Return the (X, Y) coordinate for the center point of the cell that contains the specified text.  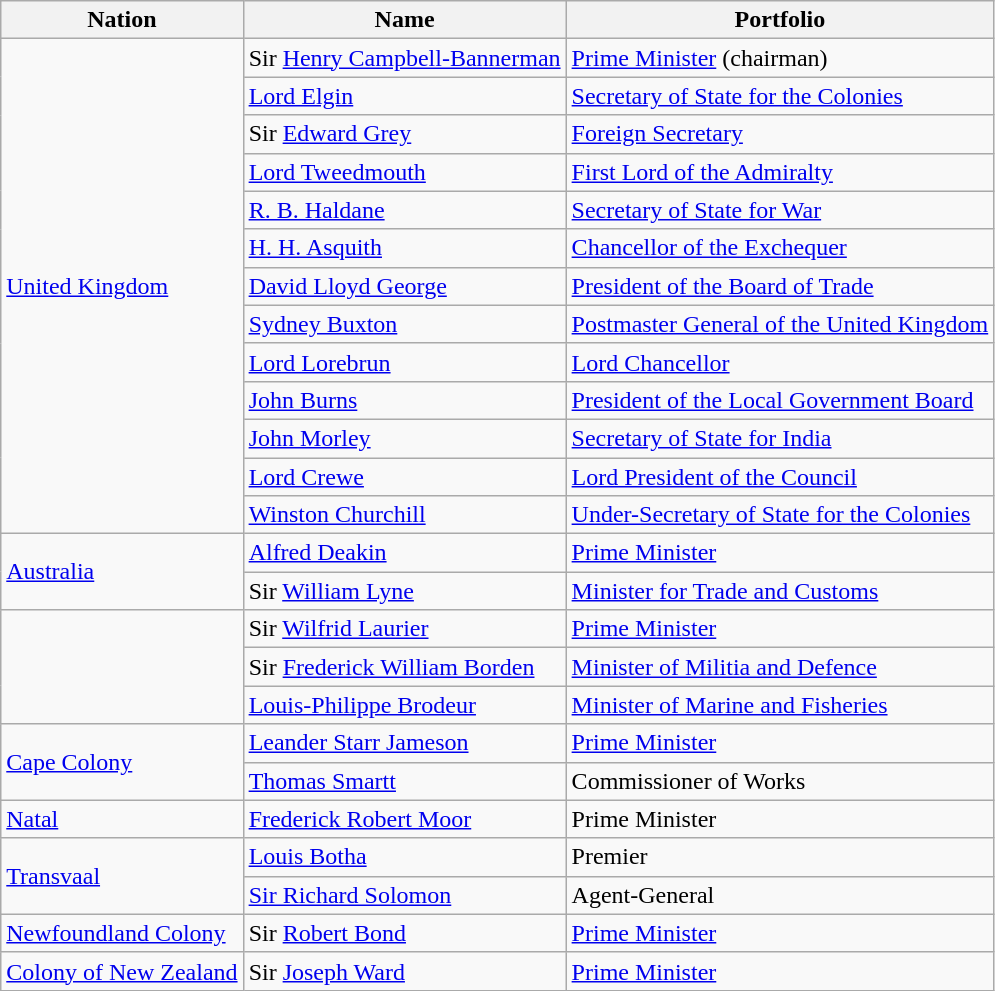
Minister of Marine and Fisheries (780, 705)
First Lord of the Admiralty (780, 172)
Lord Lorebrun (404, 362)
Secretary of State for War (780, 210)
H. H. Asquith (404, 248)
Postmaster General of the United Kingdom (780, 324)
Nation (122, 20)
Lord Chancellor (780, 362)
Newfoundland Colony (122, 933)
Lord Elgin (404, 96)
President of the Board of Trade (780, 286)
Cape Colony (122, 762)
Lord Tweedmouth (404, 172)
David Lloyd George (404, 286)
Sydney Buxton (404, 324)
Louis-Philippe Brodeur (404, 705)
Sir Henry Campbell-Bannerman (404, 58)
Natal (122, 819)
Sir Robert Bond (404, 933)
Sir Joseph Ward (404, 971)
Chancellor of the Exchequer (780, 248)
Thomas Smartt (404, 781)
Leander Starr Jameson (404, 743)
Prime Minister (chairman) (780, 58)
Commissioner of Works (780, 781)
Sir Richard Solomon (404, 895)
Sir Wilfrid Laurier (404, 629)
John Burns (404, 400)
Foreign Secretary (780, 134)
Agent-General (780, 895)
Minister for Trade and Customs (780, 591)
Alfred Deakin (404, 553)
Australia (122, 572)
Frederick Robert Moor (404, 819)
Lord Crewe (404, 477)
R. B. Haldane (404, 210)
Sir William Lyne (404, 591)
Transvaal (122, 876)
Winston Churchill (404, 515)
Portfolio (780, 20)
John Morley (404, 438)
Premier (780, 857)
Sir Frederick William Borden (404, 667)
Secretary of State for India (780, 438)
Minister of Militia and Defence (780, 667)
Under-Secretary of State for the Colonies (780, 515)
Louis Botha (404, 857)
Colony of New Zealand (122, 971)
President of the Local Government Board (780, 400)
Sir Edward Grey (404, 134)
United Kingdom (122, 286)
Lord President of the Council (780, 477)
Secretary of State for the Colonies (780, 96)
Name (404, 20)
